Pinpoint the cell where the given text exists, returning its (X, Y) midpoint coordinate. 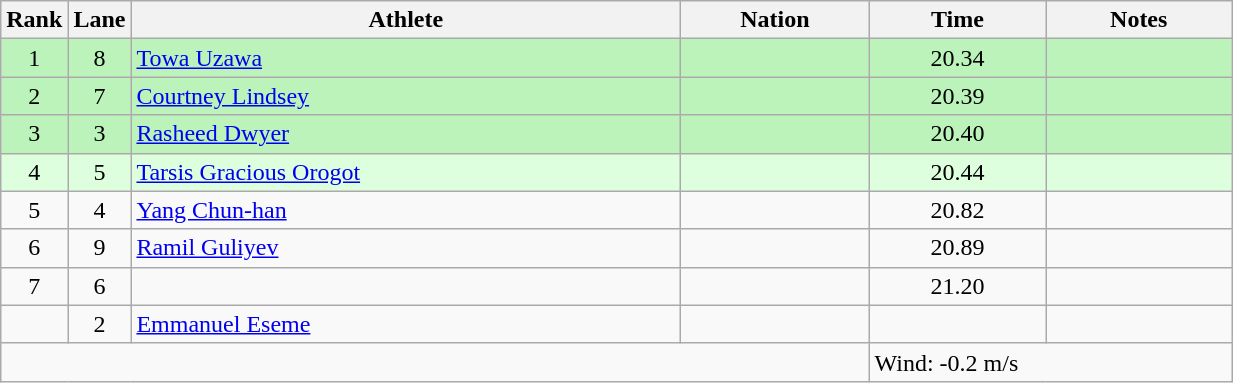
Wind: -0.2 m/s (1050, 362)
20.44 (958, 172)
20.39 (958, 96)
Emmanuel Eseme (406, 324)
Rank (34, 20)
Athlete (406, 20)
20.34 (958, 58)
Tarsis Gracious Orogot (406, 172)
Towa Uzawa (406, 58)
20.89 (958, 248)
21.20 (958, 286)
9 (100, 248)
Ramil Guliyev (406, 248)
Lane (100, 20)
1 (34, 58)
Yang Chun-han (406, 210)
8 (100, 58)
20.40 (958, 134)
Time (958, 20)
Courtney Lindsey (406, 96)
20.82 (958, 210)
Nation (775, 20)
Rasheed Dwyer (406, 134)
Notes (1139, 20)
